From the cell containing the given text, extract its center point as [X, Y] coordinate. 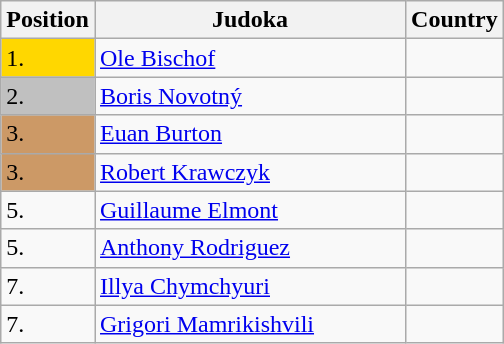
Robert Krawczyk [250, 172]
Euan Burton [250, 134]
Country [455, 20]
Illya Chymchyuri [250, 286]
2. [48, 96]
Judoka [250, 20]
Boris Novotný [250, 96]
Ole Bischof [250, 58]
Anthony Rodriguez [250, 248]
Guillaume Elmont [250, 210]
1. [48, 58]
Position [48, 20]
Grigori Mamrikishvili [250, 324]
